Identify which cell holds the provided text, then report its (x, y) central coordinate. 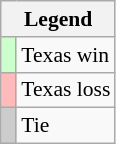
Legend (58, 19)
Texas loss (66, 90)
Texas win (66, 55)
Tie (66, 126)
